Return [x, y] of the center of cell containing provided text 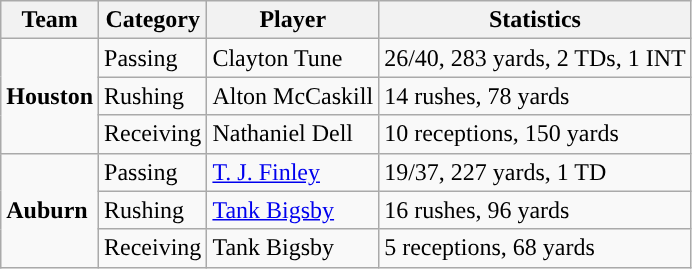
Auburn [50, 210]
19/37, 227 yards, 1 TD [536, 172]
Nathaniel Dell [293, 134]
Statistics [536, 20]
Category [153, 20]
Houston [50, 96]
10 receptions, 150 yards [536, 134]
Clayton Tune [293, 58]
Player [293, 20]
16 rushes, 96 yards [536, 210]
26/40, 283 yards, 2 TDs, 1 INT [536, 58]
T. J. Finley [293, 172]
5 receptions, 68 yards [536, 248]
Alton McCaskill [293, 96]
14 rushes, 78 yards [536, 96]
Team [50, 20]
